Identify which cell holds the provided text, then report its [x, y] central coordinate. 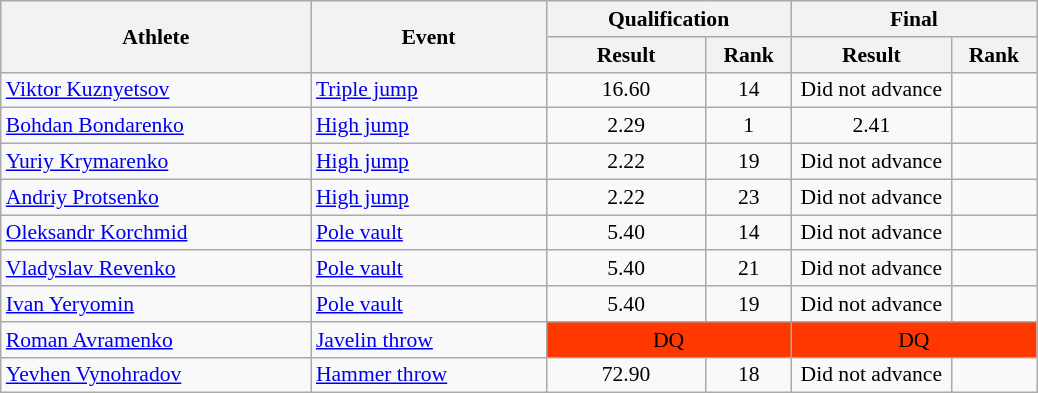
Qualification [668, 19]
2.41 [871, 126]
18 [748, 375]
Viktor Kuznyetsov [156, 90]
Triple jump [428, 90]
Oleksandr Korchmid [156, 233]
Javelin throw [428, 340]
23 [748, 197]
16.60 [626, 90]
Final [914, 19]
21 [748, 269]
Andriy Protsenko [156, 197]
Hammer throw [428, 375]
Bohdan Bondarenko [156, 126]
1 [748, 126]
Roman Avramenko [156, 340]
Yevhen Vynohradov [156, 375]
Event [428, 36]
72.90 [626, 375]
2.29 [626, 126]
Athlete [156, 36]
Ivan Yeryomin [156, 304]
Vladyslav Revenko [156, 269]
Yuriy Krymarenko [156, 162]
